Determine the [X, Y] coordinate at the center of the cell enclosing the given text.  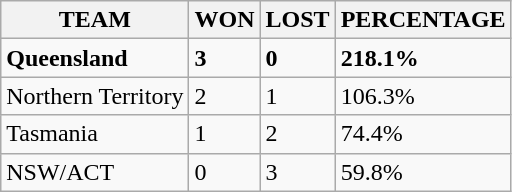
74.4% [423, 134]
NSW/ACT [95, 172]
106.3% [423, 96]
LOST [298, 20]
TEAM [95, 20]
WON [224, 20]
59.8% [423, 172]
Tasmania [95, 134]
218.1% [423, 58]
Queensland [95, 58]
Northern Territory [95, 96]
PERCENTAGE [423, 20]
